Pinpoint the cell where the given text exists, returning its [x, y] midpoint coordinate. 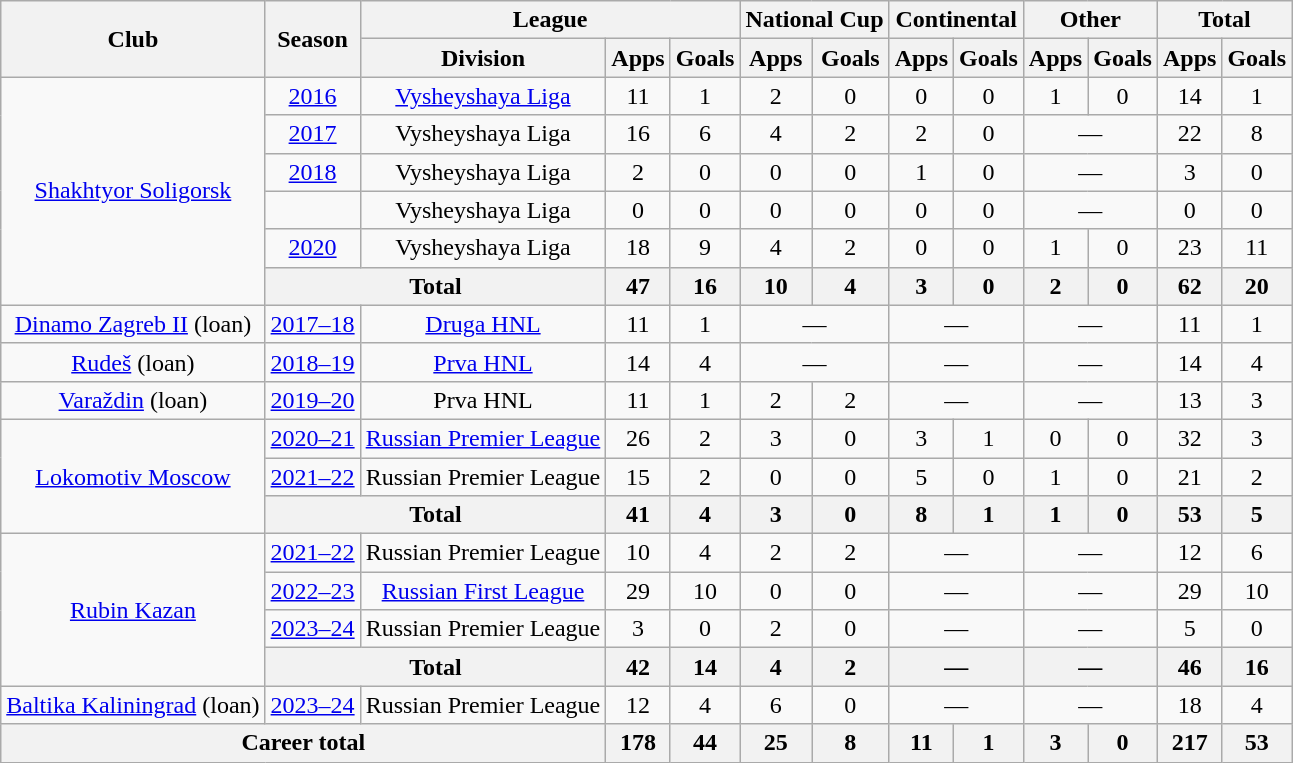
42 [638, 667]
62 [1189, 286]
Druga HNL [483, 324]
13 [1189, 400]
Lokomotiv Moscow [133, 476]
Varaždin (loan) [133, 400]
Career total [304, 743]
21 [1189, 477]
Season [312, 39]
23 [1189, 248]
2016 [312, 96]
Rudeš (loan) [133, 362]
2018 [312, 172]
47 [638, 286]
22 [1189, 134]
15 [638, 477]
44 [705, 743]
2020–21 [312, 438]
26 [638, 438]
217 [1189, 743]
League [550, 20]
Division [483, 58]
2017 [312, 134]
32 [1189, 438]
Other [1090, 20]
46 [1189, 667]
National Cup [814, 20]
Dinamo Zagreb II (loan) [133, 324]
25 [776, 743]
2022–23 [312, 591]
2019–20 [312, 400]
2017–18 [312, 324]
9 [705, 248]
2020 [312, 248]
Shakhtyor Soligorsk [133, 191]
Rubin Kazan [133, 610]
41 [638, 515]
2018–19 [312, 362]
20 [1257, 286]
Russian First League [483, 591]
Continental [956, 20]
Club [133, 39]
178 [638, 743]
Baltika Kaliningrad (loan) [133, 705]
